Extract the (X, Y) coordinate from the center of the cell holding the provided text.  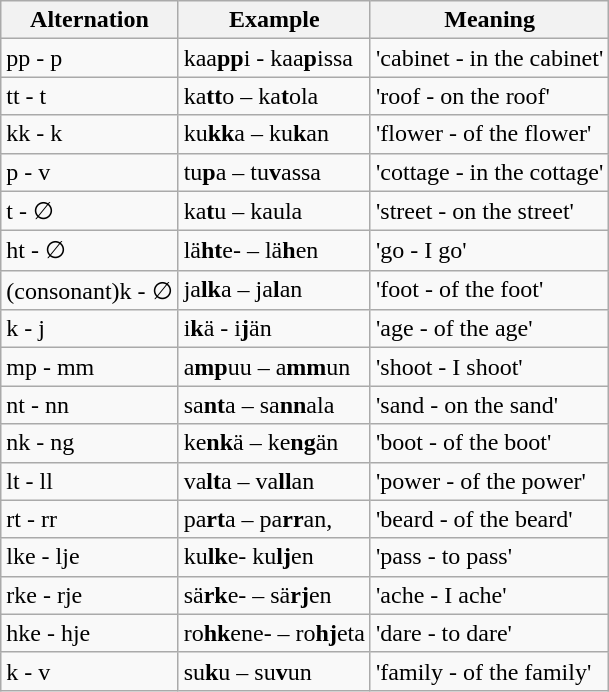
tt - t (90, 96)
hke - hje (90, 633)
'pass - to pass' (489, 557)
'street - on the street' (489, 211)
kk - k (90, 134)
suku – suvun (274, 671)
nk - ng (90, 443)
'flower - of the flower' (489, 134)
(consonant)k - ∅ (90, 290)
'shoot - I shoot' (489, 367)
'cottage - in the cottage' (489, 172)
mp - mm (90, 367)
'family - of the family' (489, 671)
santa – sannala (274, 405)
kenkä – kengän (274, 443)
katto – katola (274, 96)
pp - p (90, 58)
Meaning (489, 20)
'boot - of the boot' (489, 443)
valta – vallan (274, 481)
ampuu – ammun (274, 367)
Example (274, 20)
k - j (90, 329)
ikä - ijän (274, 329)
katu – kaula (274, 211)
tupa – tuvassa (274, 172)
'age - of the age' (489, 329)
'beard - of the beard' (489, 519)
lähte- – lähen (274, 251)
nt - nn (90, 405)
k - v (90, 671)
'power - of the power' (489, 481)
kaappi - kaapissa (274, 58)
'ache - I ache' (489, 595)
Alternation (90, 20)
lke - lje (90, 557)
kulke- kuljen (274, 557)
rke - rje (90, 595)
'go - I go' (489, 251)
parta – parran, (274, 519)
'roof - on the roof' (489, 96)
'cabinet - in the cabinet' (489, 58)
kukka – kukan (274, 134)
'foot - of the foot' (489, 290)
rohkene- – rohjeta (274, 633)
jalka – jalan (274, 290)
p - v (90, 172)
'dare - to dare' (489, 633)
ht - ∅ (90, 251)
'sand - on the sand' (489, 405)
rt - rr (90, 519)
t - ∅ (90, 211)
lt - ll (90, 481)
särke- – särjen (274, 595)
